Extract the [X, Y] coordinate from the center of the cell holding the provided text.  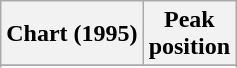
Peakposition [189, 34]
Chart (1995) [72, 34]
